Search for the cell housing the specified text and yield its [X, Y] center coordinate. 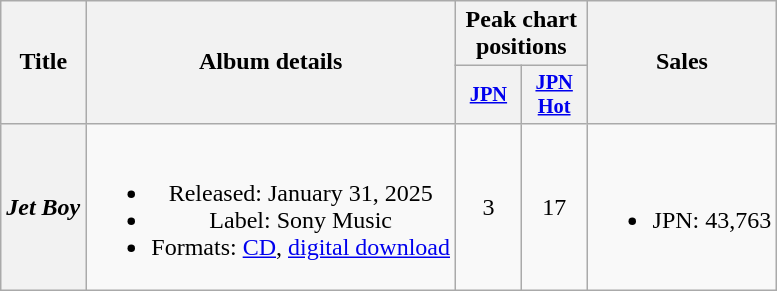
Jet Boy [44, 206]
JPN [489, 95]
17 [554, 206]
Album details [271, 62]
Peak chart positions [522, 34]
JPN: 43,763 [682, 206]
Title [44, 62]
3 [489, 206]
Released: January 31, 2025Label: Sony MusicFormats: CD, digital download [271, 206]
JPNHot [554, 95]
Sales [682, 62]
